Provide the [x, y] coordinate of the cell's center where the given text is located.  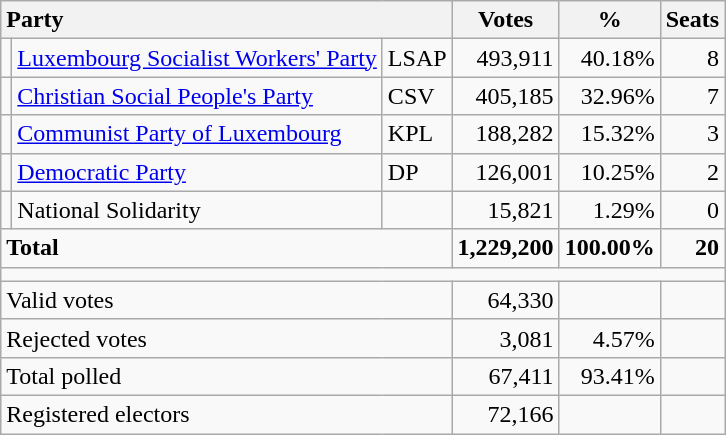
72,166 [506, 414]
2 [692, 172]
7 [692, 96]
0 [692, 210]
% [610, 20]
15,821 [506, 210]
Total [226, 248]
Rejected votes [226, 338]
10.25% [610, 172]
8 [692, 58]
Party [226, 20]
Total polled [226, 376]
Luxembourg Socialist Workers' Party [198, 58]
20 [692, 248]
National Solidarity [198, 210]
4.57% [610, 338]
Votes [506, 20]
40.18% [610, 58]
32.96% [610, 96]
Valid votes [226, 300]
Seats [692, 20]
15.32% [610, 134]
100.00% [610, 248]
1,229,200 [506, 248]
Democratic Party [198, 172]
126,001 [506, 172]
DP [417, 172]
493,911 [506, 58]
188,282 [506, 134]
64,330 [506, 300]
405,185 [506, 96]
1.29% [610, 210]
3,081 [506, 338]
67,411 [506, 376]
LSAP [417, 58]
93.41% [610, 376]
Christian Social People's Party [198, 96]
3 [692, 134]
CSV [417, 96]
Registered electors [226, 414]
KPL [417, 134]
Communist Party of Luxembourg [198, 134]
